Identify which cell holds the provided text, then report its [X, Y] central coordinate. 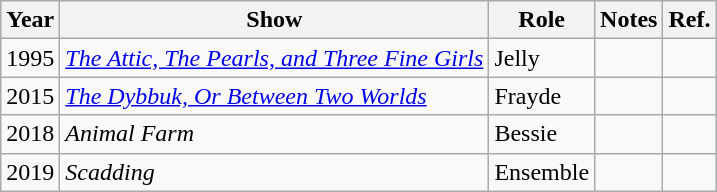
Notes [629, 20]
The Dybbuk, Or Between Two Worlds [274, 96]
Ensemble [542, 172]
Role [542, 20]
2015 [30, 96]
Ref. [690, 20]
Year [30, 20]
Bessie [542, 134]
Jelly [542, 58]
Show [274, 20]
1995 [30, 58]
Frayde [542, 96]
The Attic, The Pearls, and Three Fine Girls [274, 58]
Scadding [274, 172]
2019 [30, 172]
Animal Farm [274, 134]
2018 [30, 134]
